From the cell containing the given text, extract its center point as (X, Y) coordinate. 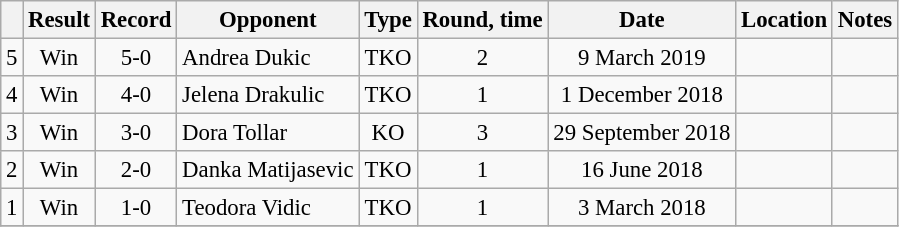
Andrea Dukic (268, 58)
Teodora Vidic (268, 208)
Danka Matijasevic (268, 170)
4-0 (136, 95)
Date (642, 20)
2-0 (136, 170)
1 December 2018 (642, 95)
Result (60, 20)
Notes (864, 20)
1-0 (136, 208)
Jelena Drakulic (268, 95)
Dora Tollar (268, 133)
29 September 2018 (642, 133)
9 March 2019 (642, 58)
5 (12, 58)
4 (12, 95)
Record (136, 20)
16 June 2018 (642, 170)
3 March 2018 (642, 208)
Round, time (482, 20)
3-0 (136, 133)
5-0 (136, 58)
Type (388, 20)
Location (784, 20)
KO (388, 133)
Opponent (268, 20)
